From the cell containing the given text, extract its center point as [x, y] coordinate. 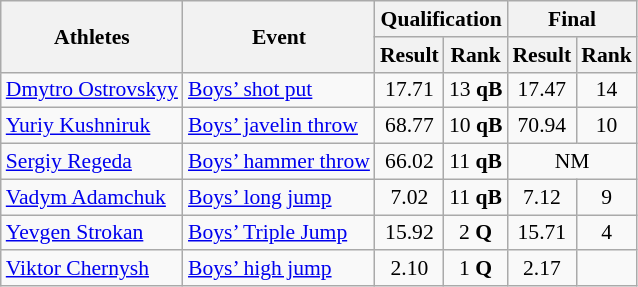
Dmytro Ostrovskyy [92, 90]
Boys’ high jump [279, 269]
15.71 [542, 233]
2.17 [542, 269]
15.92 [410, 233]
2 Q [476, 233]
Boys’ shot put [279, 90]
1 Q [476, 269]
17.47 [542, 90]
68.77 [410, 126]
Event [279, 36]
17.71 [410, 90]
Boys’ hammer throw [279, 162]
Sergiy Regeda [92, 162]
Yevgen Strokan [92, 233]
Viktor Chernysh [92, 269]
Vadym Adamchuk [92, 197]
4 [606, 233]
Qualification [441, 19]
Boys’ javelin throw [279, 126]
10 qB [476, 126]
14 [606, 90]
Yuriy Kushniruk [92, 126]
Boys’ long jump [279, 197]
70.94 [542, 126]
Boys’ Triple Jump [279, 233]
Athletes [92, 36]
9 [606, 197]
2.10 [410, 269]
7.12 [542, 197]
7.02 [410, 197]
13 qB [476, 90]
66.02 [410, 162]
Final [572, 19]
NM [572, 162]
10 [606, 126]
